Provide the [x, y] coordinate of the cell's center where the given text is located.  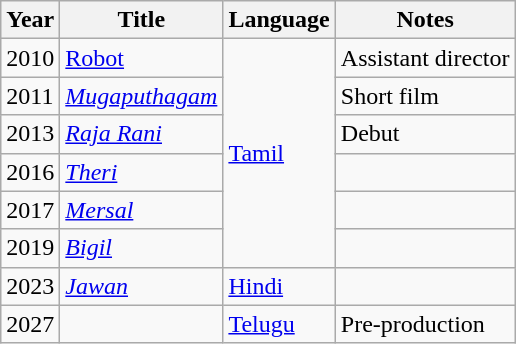
Short film [425, 96]
2017 [30, 210]
Bigil [142, 248]
Debut [425, 134]
Title [142, 20]
2011 [30, 96]
2023 [30, 286]
Telugu [279, 324]
2016 [30, 172]
Notes [425, 20]
Year [30, 20]
Assistant director [425, 58]
Jawan [142, 286]
Tamil [279, 153]
2019 [30, 248]
Hindi [279, 286]
2010 [30, 58]
Raja Rani [142, 134]
2013 [30, 134]
Mugaputhagam [142, 96]
Mersal [142, 210]
Theri [142, 172]
Language [279, 20]
Pre-production [425, 324]
Robot [142, 58]
2027 [30, 324]
